Find where the given text appears and provide that cell's center as [x, y] coordinate. 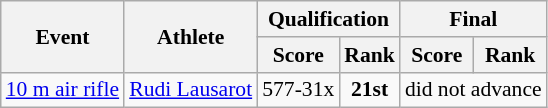
Event [62, 36]
21st [370, 90]
577-31x [298, 90]
Rudi Lausarot [190, 90]
Athlete [190, 36]
did not advance [474, 90]
Final [474, 19]
10 m air rifle [62, 90]
Qualification [328, 19]
